Return the [X, Y] coordinate for the center point of the cell that contains the specified text.  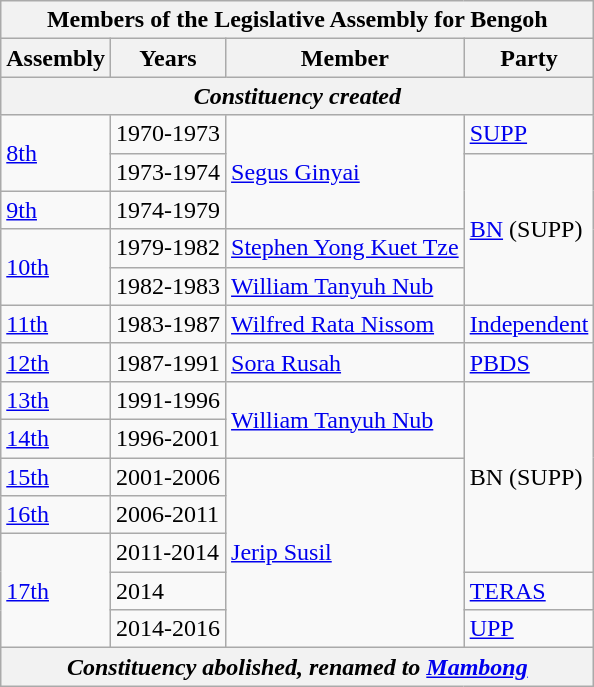
Years [168, 58]
SUPP [529, 134]
17th [56, 591]
1970-1973 [168, 134]
2014 [168, 591]
11th [56, 324]
12th [56, 362]
Party [529, 58]
1991-1996 [168, 400]
Members of the Legislative Assembly for Bengoh [298, 20]
Stephen Yong Kuet Tze [346, 248]
Member [346, 58]
UPP [529, 629]
1973-1974 [168, 172]
TERAS [529, 591]
1982-1983 [168, 286]
2006-2011 [168, 515]
Sora Rusah [346, 362]
1974-1979 [168, 210]
1987-1991 [168, 362]
13th [56, 400]
10th [56, 267]
2011-2014 [168, 553]
1979-1982 [168, 248]
Constituency created [298, 96]
14th [56, 438]
Wilfred Rata Nissom [346, 324]
8th [56, 153]
Jerip Susil [346, 553]
2001-2006 [168, 477]
9th [56, 210]
16th [56, 515]
2014-2016 [168, 629]
1983-1987 [168, 324]
PBDS [529, 362]
15th [56, 477]
Segus Ginyai [346, 172]
Constituency abolished, renamed to Mambong [298, 667]
1996-2001 [168, 438]
Assembly [56, 58]
Independent [529, 324]
